For the text-containing cell, return its midpoint in [x, y] coordinate format. 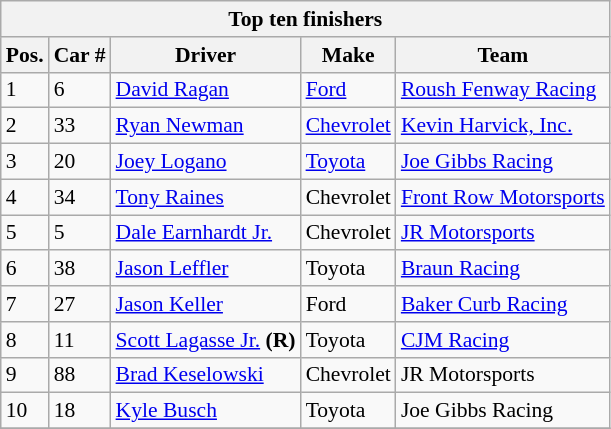
34 [80, 197]
CJM Racing [503, 340]
2 [25, 126]
Kyle Busch [206, 411]
Make [348, 55]
38 [80, 269]
18 [80, 411]
Joey Logano [206, 162]
4 [25, 197]
Driver [206, 55]
Pos. [25, 55]
David Ragan [206, 90]
Roush Fenway Racing [503, 90]
10 [25, 411]
Jason Leffler [206, 269]
20 [80, 162]
Top ten finishers [306, 19]
Kevin Harvick, Inc. [503, 126]
9 [25, 375]
Dale Earnhardt Jr. [206, 233]
Scott Lagasse Jr. (R) [206, 340]
33 [80, 126]
Team [503, 55]
11 [80, 340]
Tony Raines [206, 197]
Brad Keselowski [206, 375]
8 [25, 340]
27 [80, 304]
Ryan Newman [206, 126]
88 [80, 375]
Car # [80, 55]
Baker Curb Racing [503, 304]
7 [25, 304]
Braun Racing [503, 269]
Jason Keller [206, 304]
1 [25, 90]
3 [25, 162]
Front Row Motorsports [503, 197]
